For the text-containing cell, return its midpoint in (X, Y) coordinate format. 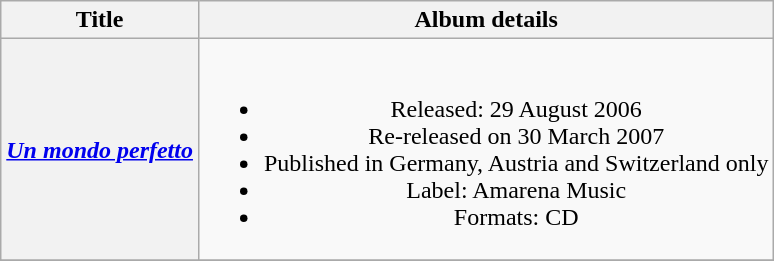
Released: 29 August 2006Re-released on 30 March 2007Published in Germany, Austria and Switzerland onlyLabel: Amarena MusicFormats: CD (486, 150)
Title (100, 20)
Album details (486, 20)
Un mondo perfetto (100, 150)
